Return the (X, Y) coordinate for the center point of the cell that contains the specified text.  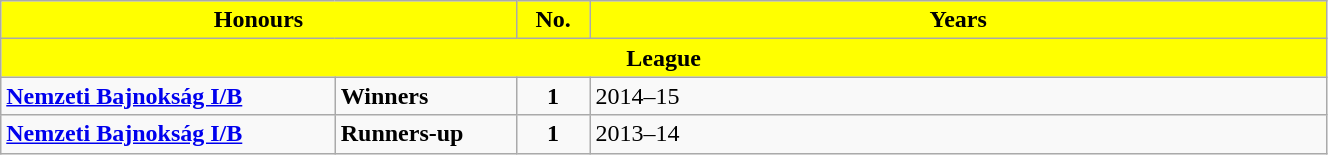
Honours (259, 20)
Winners (426, 96)
League (664, 58)
2013–14 (958, 134)
Years (958, 20)
Runners-up (426, 134)
No. (553, 20)
2014–15 (958, 96)
